Detect which cell encompasses the target text, then output its [x, y] center coordinate. 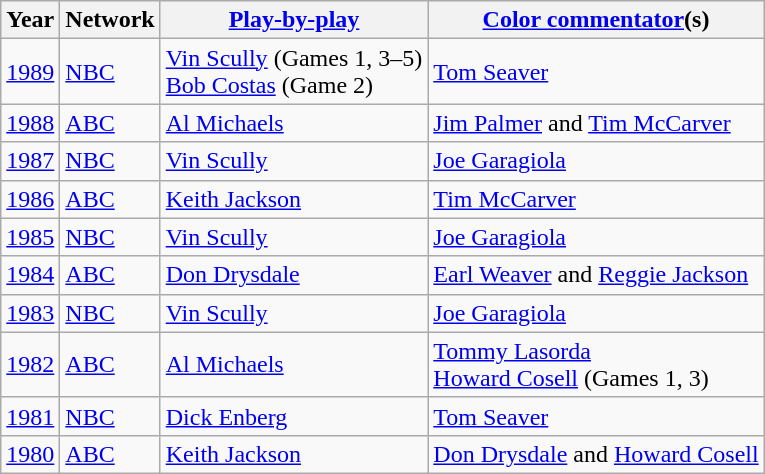
1980 [30, 454]
Tommy LasordaHoward Cosell (Games 1, 3) [596, 364]
1987 [30, 161]
Jim Palmer and Tim McCarver [596, 123]
Color commentator(s) [596, 20]
Network [110, 20]
Dick Enberg [294, 416]
Don Drysdale and Howard Cosell [596, 454]
Tim McCarver [596, 199]
1986 [30, 199]
1982 [30, 364]
Year [30, 20]
Vin Scully (Games 1, 3–5)Bob Costas (Game 2) [294, 72]
1981 [30, 416]
Play-by-play [294, 20]
Don Drysdale [294, 275]
1984 [30, 275]
1983 [30, 313]
1989 [30, 72]
Earl Weaver and Reggie Jackson [596, 275]
1985 [30, 237]
1988 [30, 123]
